Provide the [X, Y] coordinate of the cell's center where the given text is located.  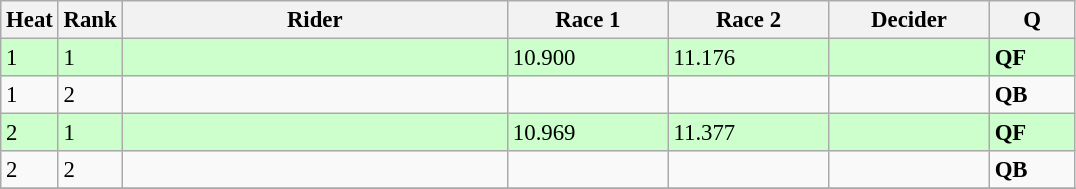
Q [1032, 20]
Rank [90, 20]
10.900 [588, 58]
Decider [910, 20]
11.176 [748, 58]
11.377 [748, 133]
Rider [315, 20]
10.969 [588, 133]
Heat [30, 20]
Race 1 [588, 20]
Race 2 [748, 20]
